Scan for the cell matching the given text and deliver its (X, Y) coordinate at center. 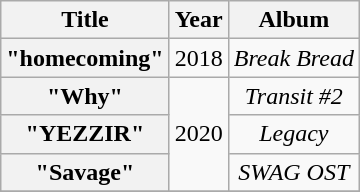
"Why" (85, 96)
Year (198, 20)
Title (85, 20)
2020 (198, 134)
SWAG OST (294, 172)
2018 (198, 58)
"Savage" (85, 172)
"YEZZIR" (85, 134)
Album (294, 20)
Break Bread (294, 58)
Legacy (294, 134)
"homecoming" (85, 58)
Transit #2 (294, 96)
